Scan for the cell matching the given text and deliver its (x, y) coordinate at center. 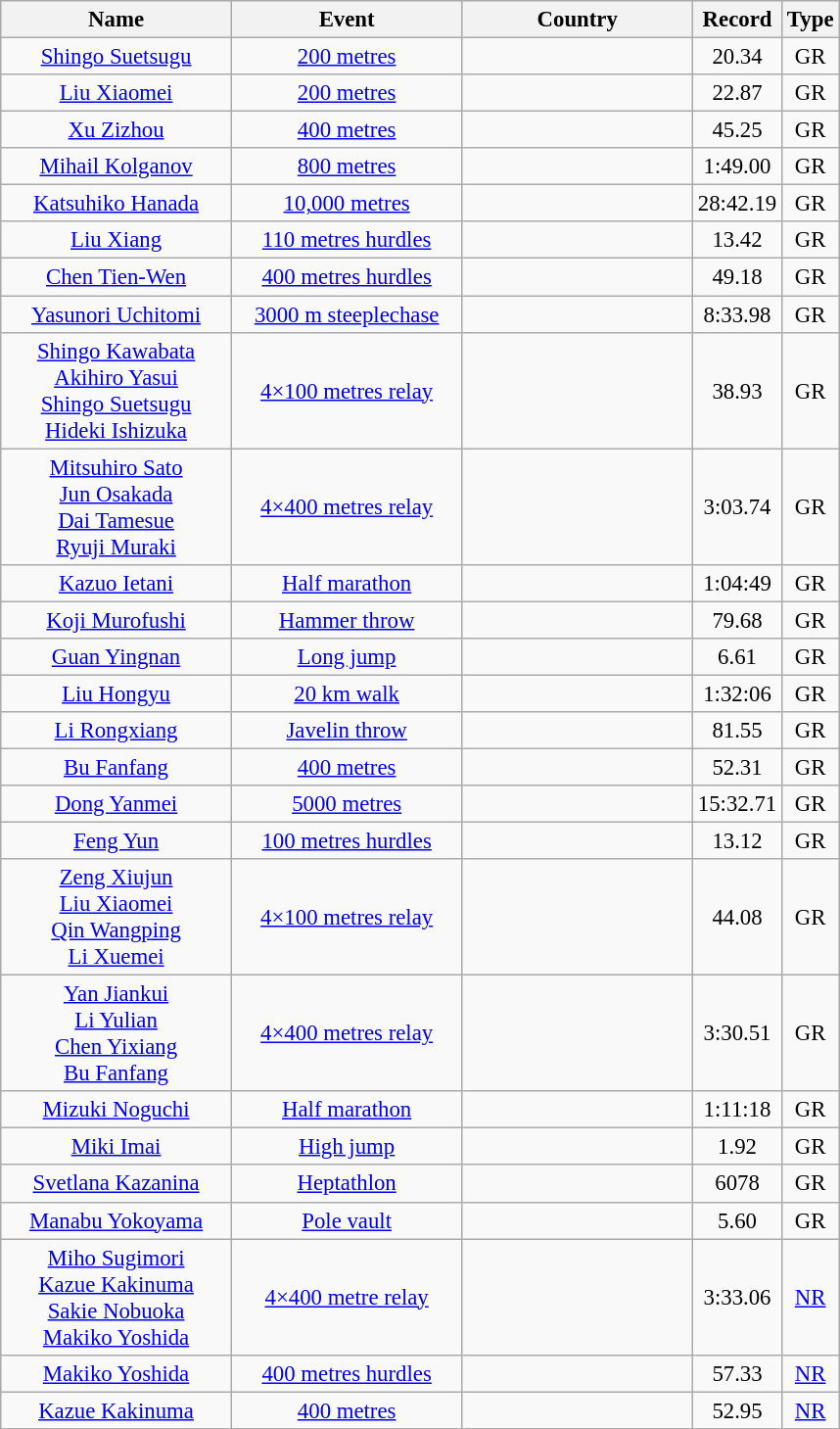
Katsuhiko Hanada (117, 204)
Koji Murofushi (117, 620)
Type (811, 20)
Pole vault (347, 1220)
Hammer throw (347, 620)
4×400 metre relay (347, 1297)
5000 metres (347, 804)
45.25 (738, 130)
Event (347, 20)
Mitsuhiro SatoJun OsakadaDai TamesueRyuji Muraki (117, 507)
Record (738, 20)
15:32.71 (738, 804)
49.18 (738, 277)
Dong Yanmei (117, 804)
Zeng XiujunLiu XiaomeiQin WangpingLi Xuemei (117, 917)
Xu Zizhou (117, 130)
6078 (738, 1184)
Miho SugimoriKazue KakinumaSakie NobuokaMakiko Yoshida (117, 1297)
3:03.74 (738, 507)
1.92 (738, 1147)
Feng Yun (117, 841)
1:32:06 (738, 693)
38.93 (738, 390)
13.42 (738, 240)
Javelin throw (347, 731)
Li Rongxiang (117, 731)
5.60 (738, 1220)
1:11:18 (738, 1110)
110 metres hurdles (347, 240)
Chen Tien-Wen (117, 277)
79.68 (738, 620)
Long jump (347, 657)
20.34 (738, 57)
6.61 (738, 657)
3:33.06 (738, 1297)
100 metres hurdles (347, 841)
22.87 (738, 93)
3:30.51 (738, 1034)
8:33.98 (738, 314)
Shingo Suetsugu (117, 57)
Country (578, 20)
Manabu Yokoyama (117, 1220)
High jump (347, 1147)
44.08 (738, 917)
1:04:49 (738, 583)
Mihail Kolganov (117, 167)
57.33 (738, 1373)
1:49.00 (738, 167)
Heptathlon (347, 1184)
Kazuo Ietani (117, 583)
Makiko Yoshida (117, 1373)
Yasunori Uchitomi (117, 314)
13.12 (738, 841)
52.31 (738, 767)
Svetlana Kazanina (117, 1184)
800 metres (347, 167)
81.55 (738, 731)
Yan JiankuiLi YulianChen YixiangBu Fanfang (117, 1034)
3000 m steeplechase (347, 314)
Guan Yingnan (117, 657)
Shingo KawabataAkihiro YasuiShingo SuetsuguHideki Ishizuka (117, 390)
Liu Xiang (117, 240)
Name (117, 20)
10,000 metres (347, 204)
52.95 (738, 1410)
20 km walk (347, 693)
Bu Fanfang (117, 767)
Mizuki Noguchi (117, 1110)
Kazue Kakinuma (117, 1410)
Liu Xiaomei (117, 93)
28:42.19 (738, 204)
Liu Hongyu (117, 693)
Miki Imai (117, 1147)
